Search for the cell housing the specified text and yield its (X, Y) center coordinate. 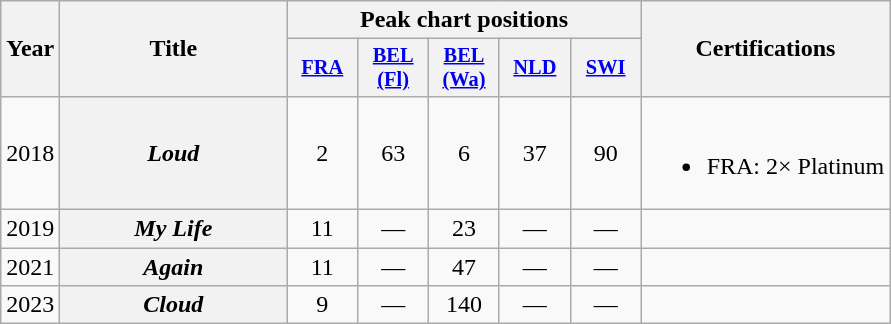
Title (174, 49)
140 (464, 305)
Year (30, 49)
FRA: 2× Platinum (766, 152)
2021 (30, 267)
6 (464, 152)
Peak chart positions (464, 20)
Loud (174, 152)
2019 (30, 229)
47 (464, 267)
2023 (30, 305)
Certifications (766, 49)
Again (174, 267)
2018 (30, 152)
9 (322, 305)
My Life (174, 229)
Cloud (174, 305)
23 (464, 229)
FRA (322, 68)
BEL(Wa) (464, 68)
63 (394, 152)
BEL(Fl) (394, 68)
NLD (534, 68)
SWI (606, 68)
2 (322, 152)
37 (534, 152)
90 (606, 152)
